Search for the cell housing the specified text and yield its (x, y) center coordinate. 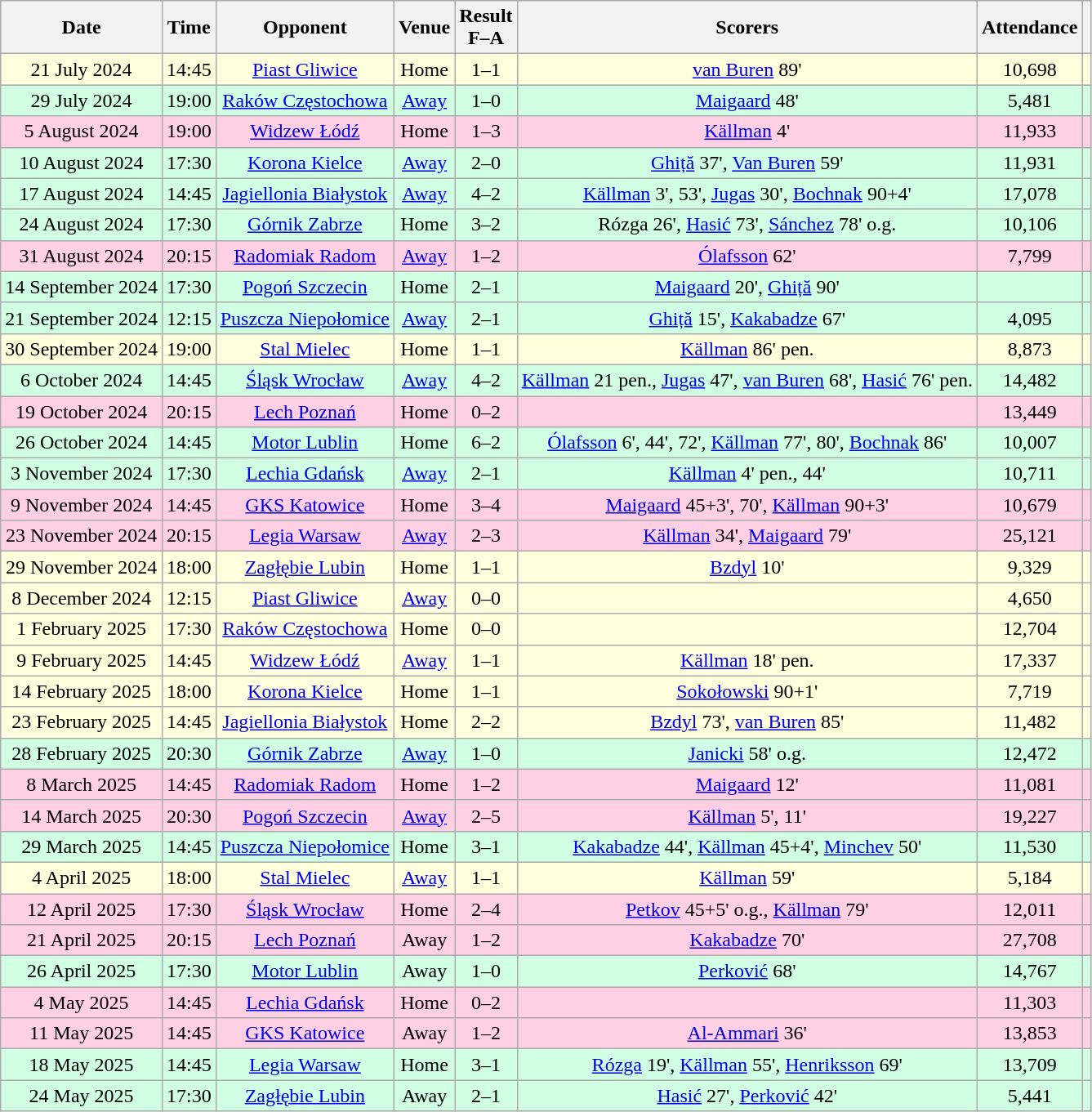
Källman 21 pen., Jugas 47', van Buren 68', Hasić 76' pen. (747, 380)
29 March 2025 (82, 846)
6 October 2024 (82, 380)
24 May 2025 (82, 1096)
4,650 (1029, 598)
10,679 (1029, 505)
Källman 5', 11' (747, 815)
3 November 2024 (82, 474)
11,530 (1029, 846)
Al-Ammari 36' (747, 1034)
Rózga 26', Hasić 73', Sánchez 78' o.g. (747, 225)
1–3 (486, 132)
19,227 (1029, 815)
10,698 (1029, 69)
13,853 (1029, 1034)
11,933 (1029, 132)
11,482 (1029, 722)
2–3 (486, 536)
9,329 (1029, 567)
7,719 (1029, 691)
14,767 (1029, 971)
Time (189, 28)
Opponent (305, 28)
5,441 (1029, 1096)
12 April 2025 (82, 909)
31 August 2024 (82, 256)
Bzdyl 10' (747, 567)
5,481 (1029, 100)
ResultF–A (486, 28)
5 August 2024 (82, 132)
Janicki 58' o.g. (747, 753)
Hasić 27', Perković 42' (747, 1096)
11,931 (1029, 163)
17 August 2024 (82, 194)
Kakabadze 44', Källman 45+4', Minchev 50' (747, 846)
14,482 (1029, 380)
Petkov 45+5' o.g., Källman 79' (747, 909)
10,106 (1029, 225)
Ólafsson 6', 44', 72', Källman 77', 80', Bochnak 86' (747, 443)
Ghiță 37', Van Buren 59' (747, 163)
18 May 2025 (82, 1065)
10,711 (1029, 474)
26 October 2024 (82, 443)
11,303 (1029, 1003)
24 August 2024 (82, 225)
3–2 (486, 225)
8 March 2025 (82, 784)
Perković 68' (747, 971)
Källman 4' pen., 44' (747, 474)
Källman 18' pen. (747, 660)
4 May 2025 (82, 1003)
11,081 (1029, 784)
8,873 (1029, 349)
Date (82, 28)
21 July 2024 (82, 69)
Sokołowski 90+1' (747, 691)
2–4 (486, 909)
Maigaard 12' (747, 784)
Källman 3', 53', Jugas 30', Bochnak 90+4' (747, 194)
Maigaard 45+3', 70', Källman 90+3' (747, 505)
14 February 2025 (82, 691)
Attendance (1029, 28)
Källman 4' (747, 132)
van Buren 89' (747, 69)
Scorers (747, 28)
23 February 2025 (82, 722)
13,709 (1029, 1065)
7,799 (1029, 256)
Källman 59' (747, 878)
11 May 2025 (82, 1034)
17,078 (1029, 194)
4 April 2025 (82, 878)
30 September 2024 (82, 349)
8 December 2024 (82, 598)
28 February 2025 (82, 753)
14 March 2025 (82, 815)
Källman 34', Maigaard 79' (747, 536)
26 April 2025 (82, 971)
12,472 (1029, 753)
29 November 2024 (82, 567)
10,007 (1029, 443)
23 November 2024 (82, 536)
2–0 (486, 163)
9 November 2024 (82, 505)
12,011 (1029, 909)
5,184 (1029, 878)
17,337 (1029, 660)
27,708 (1029, 940)
1 February 2025 (82, 629)
21 April 2025 (82, 940)
13,449 (1029, 411)
2–5 (486, 815)
9 February 2025 (82, 660)
2–2 (486, 722)
Maigaard 20', Ghiță 90' (747, 287)
Källman 86' pen. (747, 349)
14 September 2024 (82, 287)
29 July 2024 (82, 100)
6–2 (486, 443)
Kakabadze 70' (747, 940)
25,121 (1029, 536)
10 August 2024 (82, 163)
19 October 2024 (82, 411)
12,704 (1029, 629)
21 September 2024 (82, 318)
Ólafsson 62' (747, 256)
Maigaard 48' (747, 100)
Venue (425, 28)
Bzdyl 73', van Buren 85' (747, 722)
Rózga 19', Källman 55', Henriksson 69' (747, 1065)
4,095 (1029, 318)
3–4 (486, 505)
Ghiță 15', Kakabadze 67' (747, 318)
